Search for the cell housing the specified text and yield its [X, Y] center coordinate. 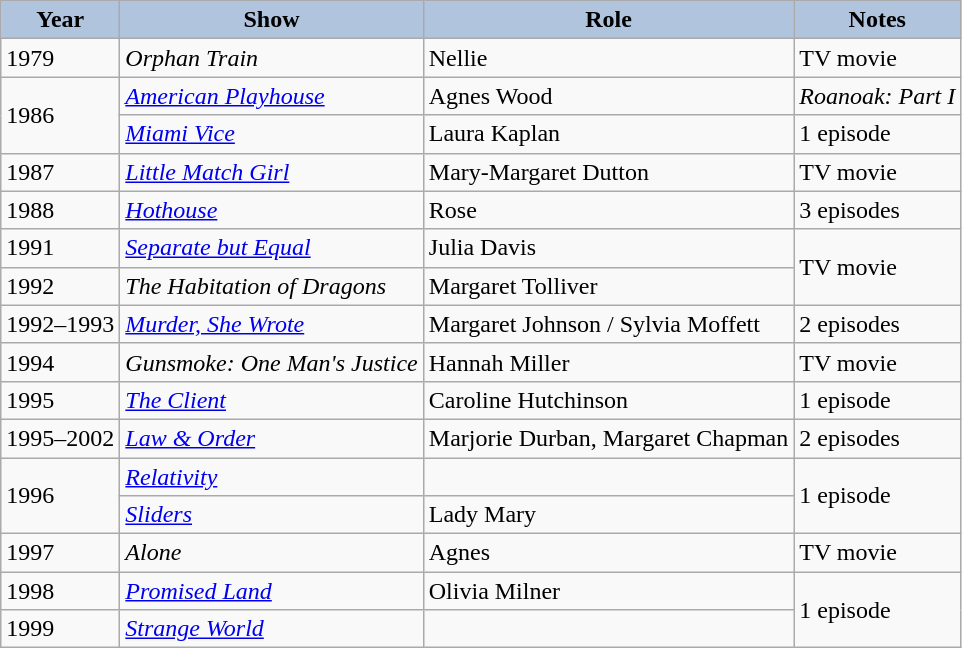
1988 [60, 210]
Orphan Train [272, 58]
Relativity [272, 477]
Julia Davis [608, 248]
Nellie [608, 58]
3 episodes [878, 210]
Year [60, 20]
Marjorie Durban, Margaret Chapman [608, 438]
1997 [60, 553]
Hannah Miller [608, 362]
Alone [272, 553]
Margaret Johnson / Sylvia Moffett [608, 324]
1995 [60, 400]
Strange World [272, 629]
1992–1993 [60, 324]
1996 [60, 496]
Promised Land [272, 591]
1992 [60, 286]
American Playhouse [272, 96]
Sliders [272, 515]
Murder, She Wrote [272, 324]
Law & Order [272, 438]
Margaret Tolliver [608, 286]
Gunsmoke: One Man's Justice [272, 362]
Caroline Hutchinson [608, 400]
The Client [272, 400]
Separate but Equal [272, 248]
Agnes [608, 553]
Show [272, 20]
1986 [60, 115]
Lady Mary [608, 515]
Notes [878, 20]
1995–2002 [60, 438]
Role [608, 20]
1987 [60, 172]
1998 [60, 591]
1994 [60, 362]
1979 [60, 58]
Rose [608, 210]
Mary-Margaret Dutton [608, 172]
1991 [60, 248]
The Habitation of Dragons [272, 286]
Miami Vice [272, 134]
Little Match Girl [272, 172]
Laura Kaplan [608, 134]
Roanoak: Part I [878, 96]
1999 [60, 629]
Olivia Milner [608, 591]
Agnes Wood [608, 96]
Hothouse [272, 210]
